For the text-containing cell, return its midpoint in [x, y] coordinate format. 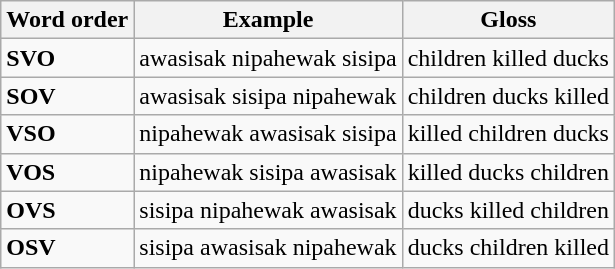
sisipa nipahewak awasisak [268, 210]
sisipa awasisak nipahewak [268, 248]
children ducks killed [508, 96]
OSV [68, 248]
killed ducks children [508, 172]
SVO [68, 58]
ducks children killed [508, 248]
Gloss [508, 20]
Example [268, 20]
SOV [68, 96]
nipahewak awasisak sisipa [268, 134]
ducks killed children [508, 210]
OVS [68, 210]
nipahewak sisipa awasisak [268, 172]
killed children ducks [508, 134]
awasisak nipahewak sisipa [268, 58]
children killed ducks [508, 58]
awasisak sisipa nipahewak [268, 96]
VOS [68, 172]
VSO [68, 134]
Word order [68, 20]
